Capture the cell that displays the provided text and extract its (X, Y) central coordinate. 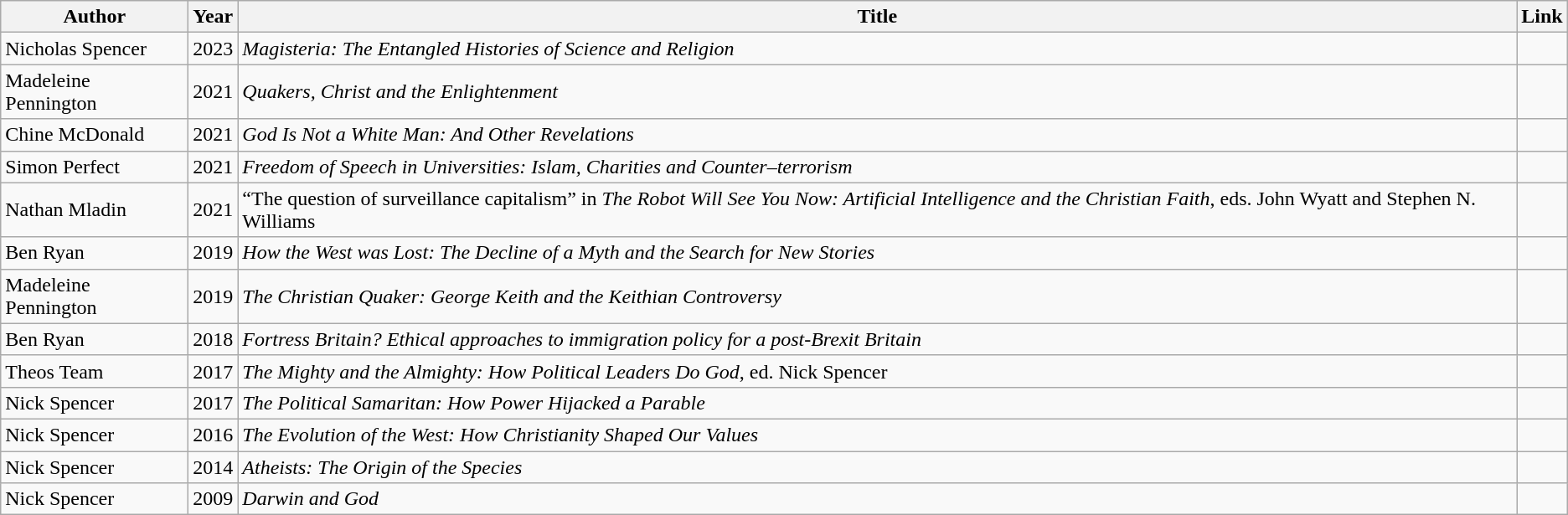
Freedom of Speech in Universities: Islam, Charities and Counter–terrorism (878, 167)
The Political Samaritan: How Power Hijacked a Parable (878, 403)
2014 (213, 466)
Nathan Mladin (95, 209)
2009 (213, 499)
Quakers, Christ and the Enlightenment (878, 92)
Chine McDonald (95, 135)
Atheists: The Origin of the Species (878, 466)
The Christian Quaker: George Keith and the Keithian Controversy (878, 296)
Theos Team (95, 371)
Author (95, 17)
Title (878, 17)
Darwin and God (878, 499)
Fortress Britain? Ethical approaches to immigration policy for a post-Brexit Britain (878, 339)
Magisteria: The Entangled Histories of Science and Religion (878, 49)
2016 (213, 435)
The Evolution of the West: How Christianity Shaped Our Values (878, 435)
The Mighty and the Almighty: How Political Leaders Do God, ed. Nick Spencer (878, 371)
2018 (213, 339)
Nicholas Spencer (95, 49)
Year (213, 17)
Link (1542, 17)
How the West was Lost: The Decline of a Myth and the Search for New Stories (878, 253)
Simon Perfect (95, 167)
God Is Not a White Man: And Other Revelations (878, 135)
2023 (213, 49)
